Return the (x, y) coordinate for the center point of the cell that contains the specified text.  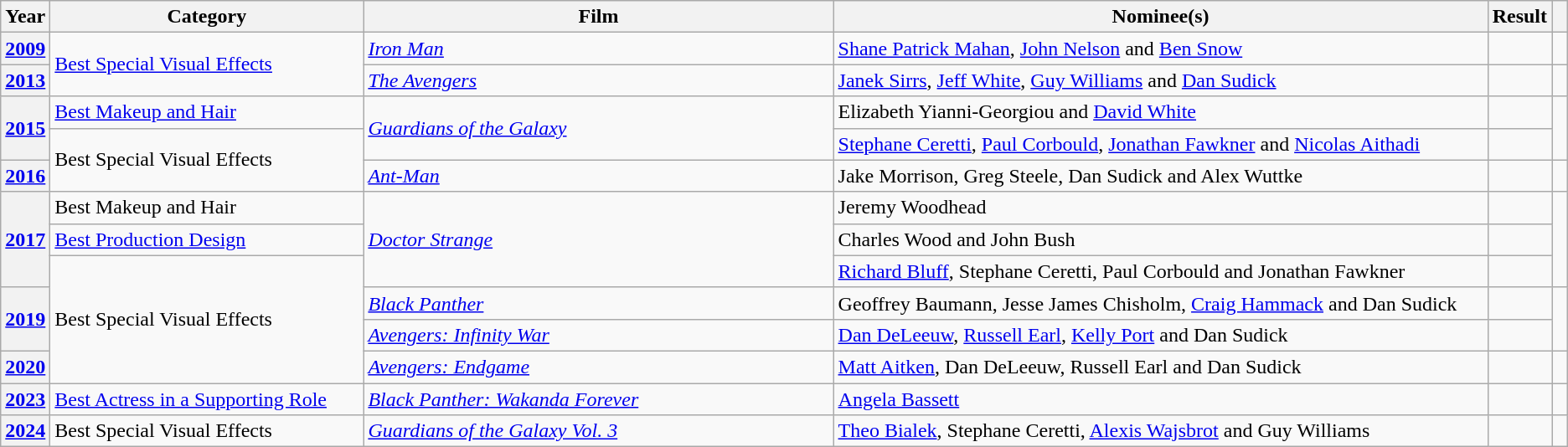
Shane Patrick Mahan, John Nelson and Ben Snow (1161, 49)
Avengers: Endgame (598, 367)
Category (207, 17)
Janek Sirrs, Jeff White, Guy Williams and Dan Sudick (1161, 80)
Matt Aitken, Dan DeLeeuw, Russell Earl and Dan Sudick (1161, 367)
Result (1519, 17)
Best Actress in a Supporting Role (207, 399)
The Avengers (598, 80)
Nominee(s) (1161, 17)
Guardians of the Galaxy Vol. 3 (598, 431)
2009 (25, 49)
Ant-Man (598, 176)
Avengers: Infinity War (598, 335)
Guardians of the Galaxy (598, 128)
2017 (25, 239)
2016 (25, 176)
Dan DeLeeuw, Russell Earl, Kelly Port and Dan Sudick (1161, 335)
Theo Bialek, Stephane Ceretti, Alexis Wajsbrot and Guy Williams (1161, 431)
Jeremy Woodhead (1161, 208)
2023 (25, 399)
Film (598, 17)
Angela Bassett (1161, 399)
Stephane Ceretti, Paul Corbould, Jonathan Fawkner and Nicolas Aithadi (1161, 144)
2013 (25, 80)
2024 (25, 431)
Iron Man (598, 49)
2015 (25, 128)
Year (25, 17)
Richard Bluff, Stephane Ceretti, Paul Corbould and Jonathan Fawkner (1161, 271)
Charles Wood and John Bush (1161, 239)
Jake Morrison, Greg Steele, Dan Sudick and Alex Wuttke (1161, 176)
Elizabeth Yianni-Georgiou and David White (1161, 112)
Black Panther (598, 303)
Best Production Design (207, 239)
Black Panther: Wakanda Forever (598, 399)
2019 (25, 319)
Doctor Strange (598, 239)
Geoffrey Baumann, Jesse James Chisholm, Craig Hammack and Dan Sudick (1161, 303)
2020 (25, 367)
